Detect which cell encompasses the target text, then output its [X, Y] center coordinate. 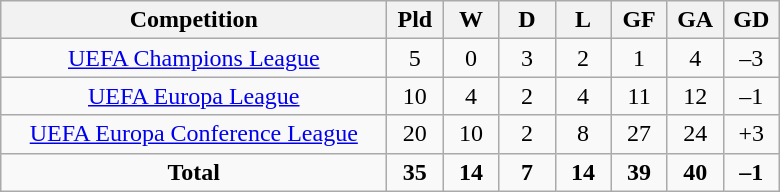
8 [583, 134]
20 [415, 134]
GD [751, 20]
1 [639, 58]
Competition [194, 20]
Pld [415, 20]
39 [639, 172]
UEFA Europa Conference League [194, 134]
UEFA Europa League [194, 96]
–3 [751, 58]
Total [194, 172]
12 [695, 96]
3 [527, 58]
L [583, 20]
+3 [751, 134]
35 [415, 172]
W [471, 20]
0 [471, 58]
GA [695, 20]
11 [639, 96]
27 [639, 134]
GF [639, 20]
D [527, 20]
24 [695, 134]
UEFA Champions League [194, 58]
7 [527, 172]
5 [415, 58]
40 [695, 172]
